Scan for the cell matching the given text and deliver its [X, Y] coordinate at center. 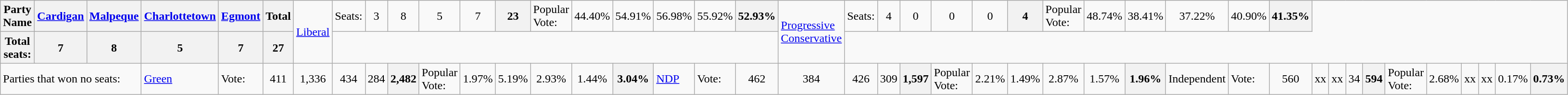
426 [861, 79]
34 [1354, 79]
37.22% [1197, 16]
434 [349, 79]
1.49% [1025, 79]
Total seats: [17, 47]
56.98% [674, 16]
23 [513, 16]
NDP [674, 79]
Total [278, 16]
27 [278, 47]
Green [180, 79]
Party Name [17, 16]
38.41% [1146, 16]
0.73% [1549, 79]
Malpeque [114, 16]
41.35% [1291, 16]
594 [1374, 79]
1.44% [593, 79]
Charlottetown [180, 16]
54.91% [633, 16]
2.21% [990, 79]
3 [376, 16]
411 [278, 79]
3.04% [633, 79]
55.92% [715, 16]
309 [889, 79]
0.17% [1513, 79]
1,597 [916, 79]
40.90% [1249, 16]
Parties that won no seats: [71, 79]
1.57% [1104, 79]
2.93% [551, 79]
284 [376, 79]
2.87% [1063, 79]
Progressive Conservative [811, 32]
2,482 [403, 79]
5.19% [513, 79]
Egmont [240, 16]
Independent [1197, 79]
Cardigan [61, 16]
1.96% [1146, 79]
Liberal [313, 32]
560 [1291, 79]
48.74% [1104, 16]
462 [757, 79]
1,336 [313, 79]
1.97% [478, 79]
2.68% [1444, 79]
384 [811, 79]
52.93% [757, 16]
44.40% [593, 16]
